Find where the given text appears and provide that cell's center as (x, y) coordinate. 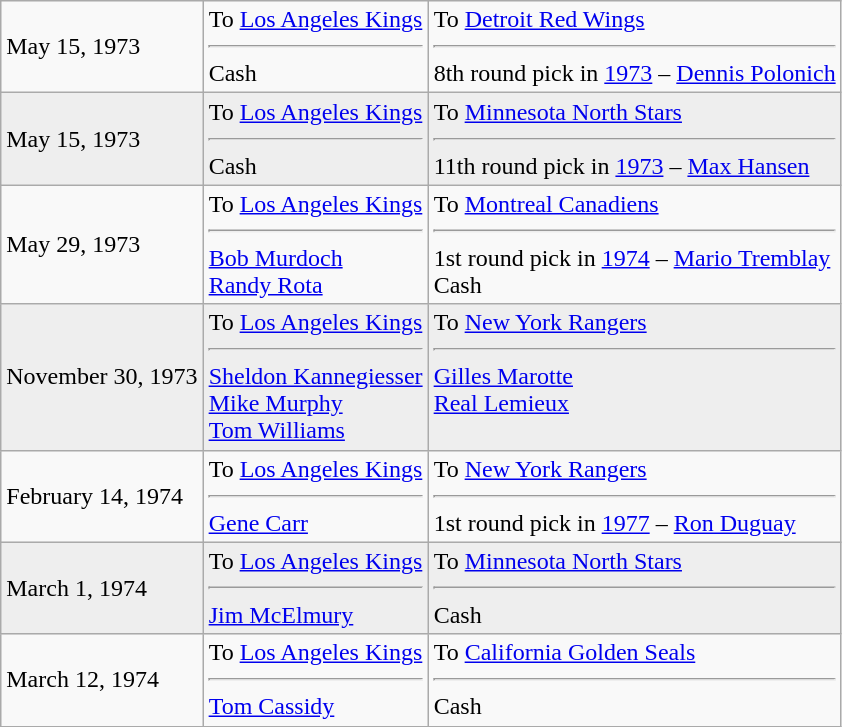
To Los Angeles KingsBob Murdoch Randy Rota (316, 244)
To Los Angeles KingsTom Cassidy (316, 680)
To Minnesota North Stars11th round pick in 1973 – Max Hansen (634, 139)
To Detroit Red Wings8th round pick in 1973 – Dennis Polonich (634, 47)
To California Golden SealsCash (634, 680)
To New York Rangers1st round pick in 1977 – Ron Duguay (634, 496)
May 29, 1973 (102, 244)
To Minnesota North StarsCash (634, 588)
To Montreal Canadiens1st round pick in 1974 – Mario Tremblay Cash (634, 244)
To Los Angeles KingsJim McElmury (316, 588)
To New York RangersGilles Marotte Real Lemieux (634, 377)
To Los Angeles KingsGene Carr (316, 496)
March 1, 1974 (102, 588)
To Los Angeles KingsSheldon Kannegiesser Mike Murphy Tom Williams (316, 377)
November 30, 1973 (102, 377)
March 12, 1974 (102, 680)
February 14, 1974 (102, 496)
